Detect which cell encompasses the target text, then output its [x, y] center coordinate. 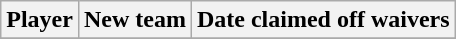
New team [134, 20]
Date claimed off waivers [323, 20]
Player [40, 20]
